Search for the cell housing the specified text and yield its (X, Y) center coordinate. 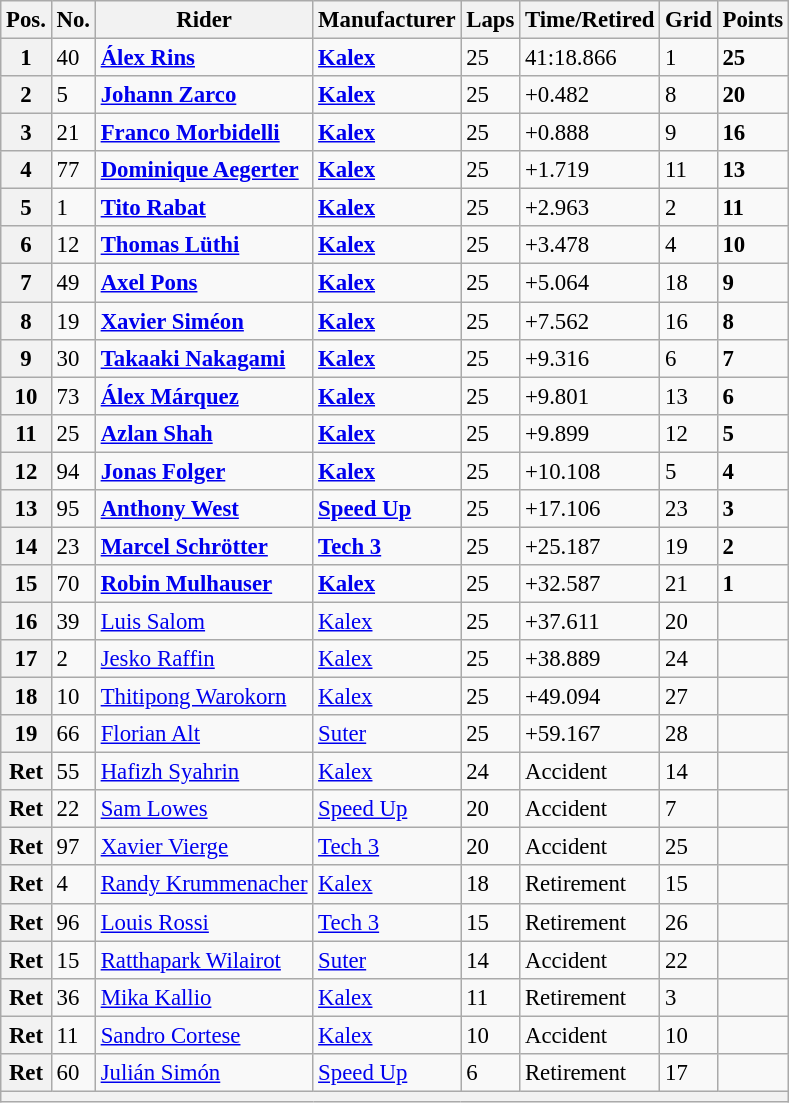
Grid (688, 20)
+1.719 (590, 170)
73 (73, 396)
Álex Márquez (204, 396)
Álex Rins (204, 58)
Xavier Siméon (204, 321)
+2.963 (590, 208)
Xavier Vierge (204, 847)
77 (73, 170)
Anthony West (204, 509)
94 (73, 471)
39 (73, 621)
+9.801 (590, 396)
Johann Zarco (204, 95)
+9.316 (590, 358)
26 (688, 922)
Luis Salom (204, 621)
Laps (490, 20)
Axel Pons (204, 283)
Julián Simón (204, 1073)
28 (688, 734)
Tito Rabat (204, 208)
Marcel Schrötter (204, 546)
+49.094 (590, 697)
55 (73, 772)
+0.888 (590, 133)
No. (73, 20)
Sam Lowes (204, 809)
Manufacturer (387, 20)
Hafizh Syahrin (204, 772)
Azlan Shah (204, 433)
Louis Rossi (204, 922)
60 (73, 1073)
+9.899 (590, 433)
Rider (204, 20)
Mika Kallio (204, 997)
49 (73, 283)
Florian Alt (204, 734)
40 (73, 58)
+3.478 (590, 245)
+37.611 (590, 621)
96 (73, 922)
66 (73, 734)
+7.562 (590, 321)
+10.108 (590, 471)
+59.167 (590, 734)
+5.064 (590, 283)
Takaaki Nakagami (204, 358)
41:18.866 (590, 58)
36 (73, 997)
97 (73, 847)
Randy Krummenacher (204, 885)
Thitipong Warokorn (204, 697)
Ratthapark Wilairot (204, 960)
30 (73, 358)
Jonas Folger (204, 471)
Sandro Cortese (204, 1035)
Franco Morbidelli (204, 133)
70 (73, 584)
Thomas Lüthi (204, 245)
+17.106 (590, 509)
27 (688, 697)
Points (752, 20)
Dominique Aegerter (204, 170)
95 (73, 509)
Pos. (26, 20)
Robin Mulhauser (204, 584)
+25.187 (590, 546)
+0.482 (590, 95)
Time/Retired (590, 20)
Jesko Raffin (204, 659)
+32.587 (590, 584)
+38.889 (590, 659)
